Return the [x, y] coordinate for the center point of the cell that contains the specified text.  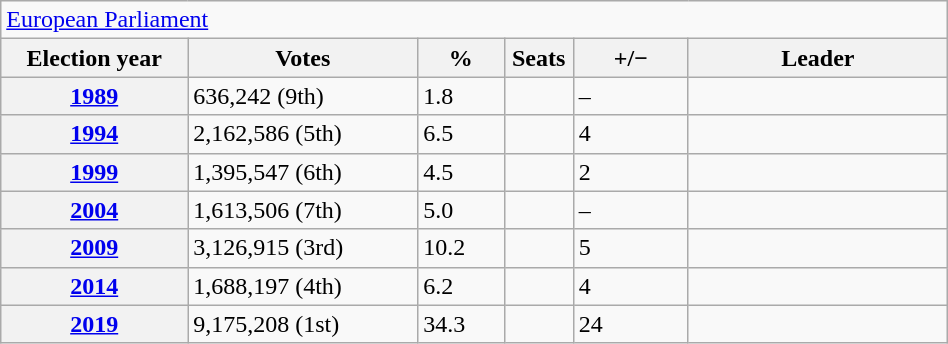
Election year [94, 58]
European Parliament [474, 20]
9,175,208 (1st) [303, 324]
2009 [94, 248]
1999 [94, 172]
1,395,547 (6th) [303, 172]
+/− [630, 58]
Seats [538, 58]
636,242 (9th) [303, 96]
5 [630, 248]
1,688,197 (4th) [303, 286]
2 [630, 172]
1,613,506 (7th) [303, 210]
Votes [303, 58]
34.3 [461, 324]
2019 [94, 324]
6.2 [461, 286]
1994 [94, 134]
2,162,586 (5th) [303, 134]
3,126,915 (3rd) [303, 248]
2014 [94, 286]
4.5 [461, 172]
5.0 [461, 210]
% [461, 58]
1.8 [461, 96]
Leader [818, 58]
2004 [94, 210]
10.2 [461, 248]
24 [630, 324]
6.5 [461, 134]
1989 [94, 96]
